Provide the (x, y) coordinate of the cell's center where the given text is located.  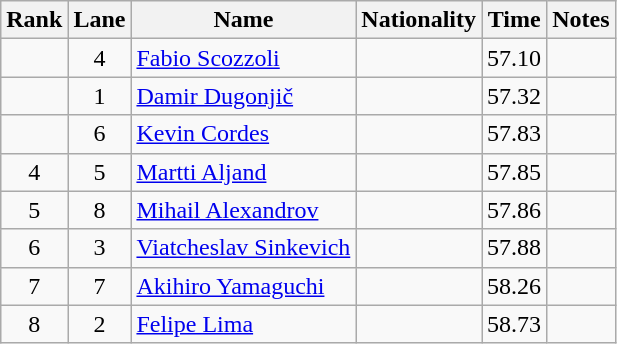
57.85 (514, 172)
Lane (100, 20)
Felipe Lima (244, 324)
Notes (581, 20)
Viatcheslav Sinkevich (244, 248)
Martti Aljand (244, 172)
Time (514, 20)
57.10 (514, 58)
2 (100, 324)
Nationality (419, 20)
1 (100, 96)
Akihiro Yamaguchi (244, 286)
57.86 (514, 210)
Name (244, 20)
57.32 (514, 96)
58.26 (514, 286)
Mihail Alexandrov (244, 210)
Kevin Cordes (244, 134)
57.88 (514, 248)
3 (100, 248)
Rank (34, 20)
58.73 (514, 324)
Damir Dugonjič (244, 96)
57.83 (514, 134)
Fabio Scozzoli (244, 58)
